Return the [X, Y] coordinate for the center point of the cell that contains the specified text.  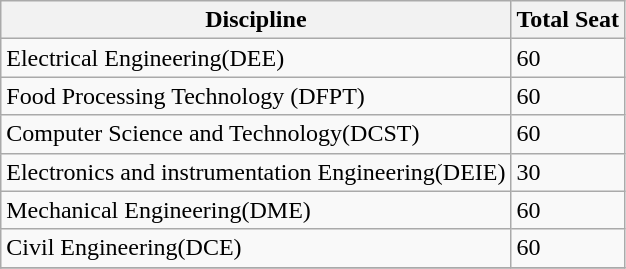
Mechanical Engineering(DME) [256, 210]
Food Processing Technology (DFPT) [256, 96]
Electronics and instrumentation Engineering(DEIE) [256, 172]
Discipline [256, 20]
30 [568, 172]
Total Seat [568, 20]
Electrical Engineering(DEE) [256, 58]
Civil Engineering(DCE) [256, 248]
Computer Science and Technology(DCST) [256, 134]
